Capture the cell that displays the provided text and extract its [X, Y] central coordinate. 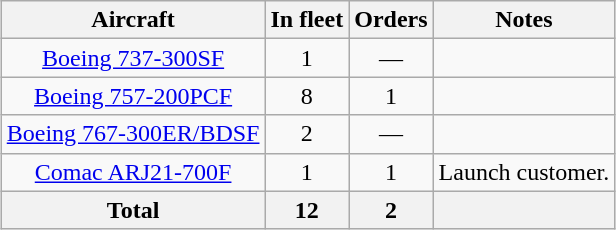
Comac ARJ21-700F [133, 172]
12 [307, 210]
Boeing 767-300ER/BDSF [133, 134]
Orders [391, 20]
Notes [524, 20]
Aircraft [133, 20]
Boeing 737-300SF [133, 58]
In fleet [307, 20]
Launch customer. [524, 172]
Boeing 757-200PCF [133, 96]
8 [307, 96]
Total [133, 210]
